Output the (X, Y) coordinate of the center of the cell containing the given text.  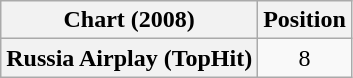
8 (305, 58)
Russia Airplay (TopHit) (130, 58)
Chart (2008) (130, 20)
Position (305, 20)
